Return the (X, Y) coordinate for the center point of the cell that contains the specified text.  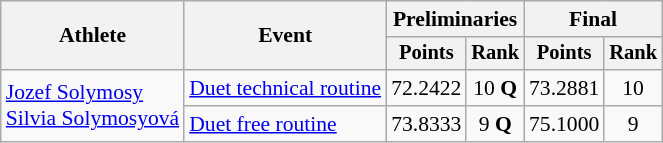
Final (593, 19)
10 (633, 88)
72.2422 (426, 88)
Event (285, 36)
73.2881 (564, 88)
73.8333 (426, 124)
Jozef SolymosySilvia Solymosyová (92, 106)
75.1000 (564, 124)
Preliminaries (455, 19)
10 Q (495, 88)
9 Q (495, 124)
Athlete (92, 36)
9 (633, 124)
Duet free routine (285, 124)
Duet technical routine (285, 88)
